Return (x, y) of the center of cell containing provided text 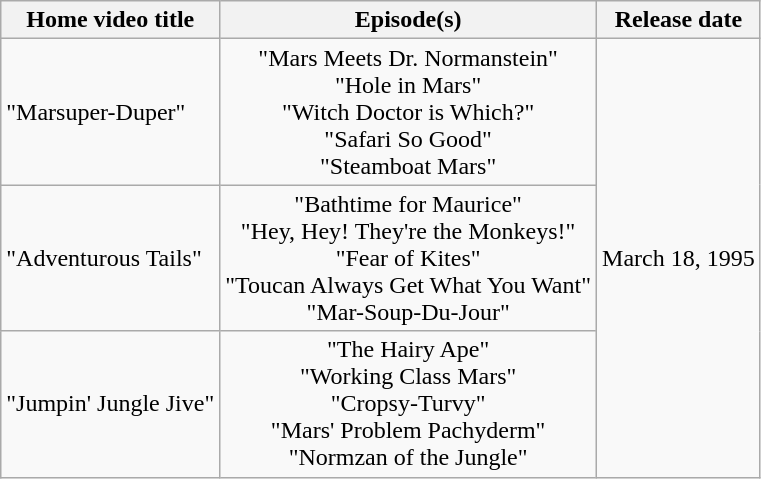
"Adventurous Tails" (110, 258)
March 18, 1995 (679, 258)
"Mars Meets Dr. Normanstein""Hole in Mars""Witch Doctor is Which?""Safari So Good""Steamboat Mars" (408, 112)
Release date (679, 20)
"Jumpin' Jungle Jive" (110, 404)
"The Hairy Ape""Working Class Mars""Cropsy-Turvy""Mars' Problem Pachyderm""Normzan of the Jungle" (408, 404)
"Marsuper-Duper" (110, 112)
Episode(s) (408, 20)
Home video title (110, 20)
"Bathtime for Maurice""Hey, Hey! They're the Monkeys!""Fear of Kites""Toucan Always Get What You Want""Mar-Soup-Du-Jour" (408, 258)
